Output the [x, y] coordinate of the center of the cell containing the given text.  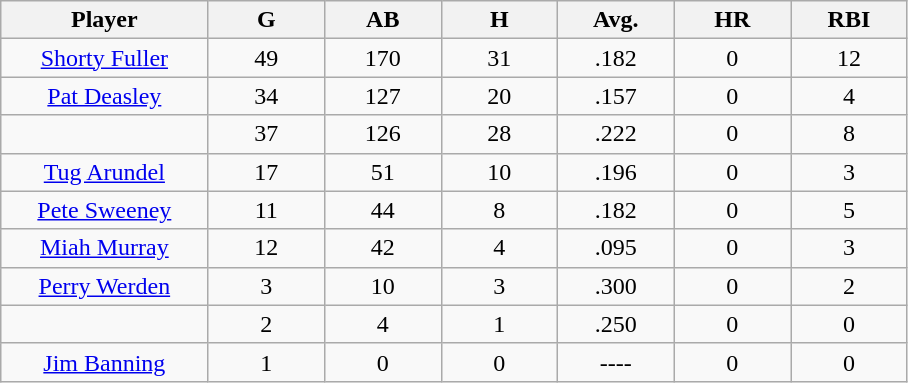
51 [382, 172]
31 [500, 58]
.300 [616, 286]
.196 [616, 172]
Avg. [616, 20]
Pete Sweeney [104, 210]
Miah Murray [104, 248]
34 [266, 96]
Pat Deasley [104, 96]
G [266, 20]
.222 [616, 134]
44 [382, 210]
37 [266, 134]
126 [382, 134]
RBI [850, 20]
HR [732, 20]
Perry Werden [104, 286]
Tug Arundel [104, 172]
H [500, 20]
Jim Banning [104, 362]
Player [104, 20]
5 [850, 210]
17 [266, 172]
28 [500, 134]
11 [266, 210]
42 [382, 248]
.095 [616, 248]
Shorty Fuller [104, 58]
170 [382, 58]
AB [382, 20]
.250 [616, 324]
127 [382, 96]
---- [616, 362]
20 [500, 96]
49 [266, 58]
.157 [616, 96]
